Output the (X, Y) coordinate of the center of the cell containing the given text.  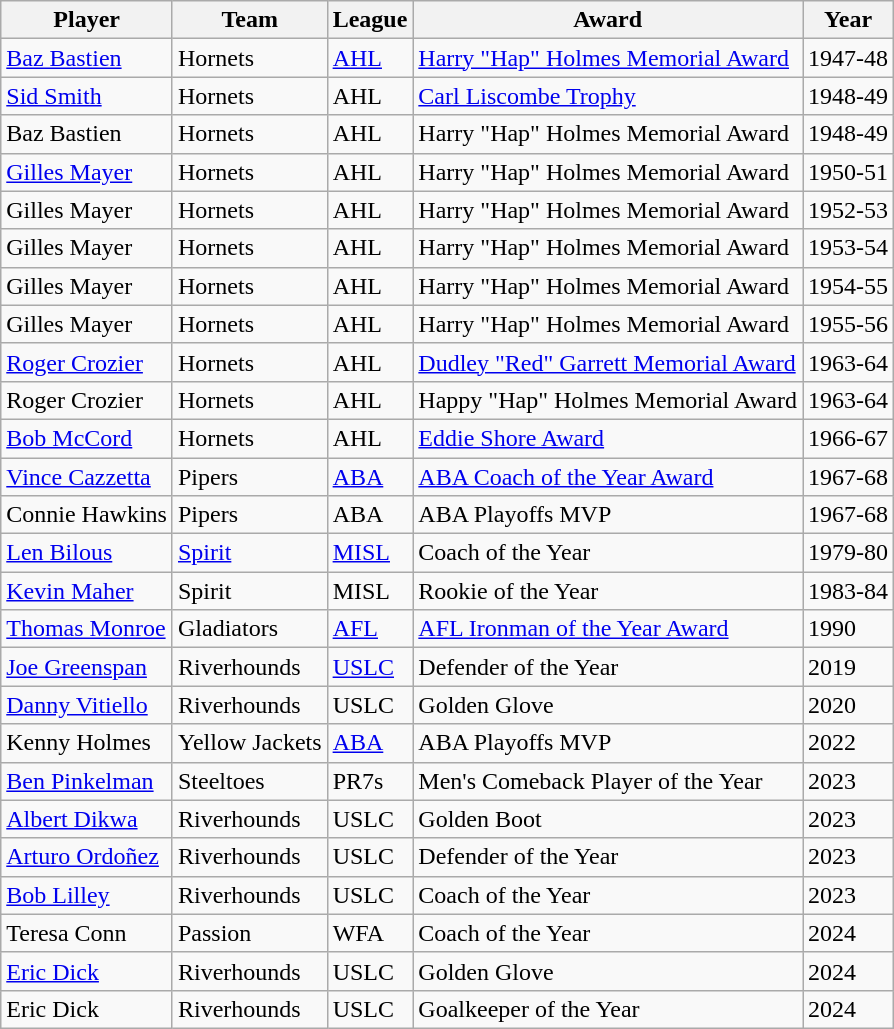
Sid Smith (87, 96)
1983-84 (848, 591)
Bob McCord (87, 438)
Kenny Holmes (87, 743)
Bob Lilley (87, 895)
Len Bilous (87, 553)
Danny Vitiello (87, 705)
AFL Ironman of the Year Award (608, 629)
Dudley "Red" Garrett Memorial Award (608, 362)
ABA Coach of the Year Award (608, 477)
Rookie of the Year (608, 591)
Joe Greenspan (87, 667)
Connie Hawkins (87, 515)
League (370, 20)
Vince Cazzetta (87, 477)
Steeltoes (250, 781)
1955-56 (848, 324)
Award (608, 20)
1952-53 (848, 210)
Carl Liscombe Trophy (608, 96)
1966-67 (848, 438)
1947-48 (848, 58)
Teresa Conn (87, 933)
1990 (848, 629)
2019 (848, 667)
Gladiators (250, 629)
2022 (848, 743)
1953-54 (848, 248)
Passion (250, 933)
Ben Pinkelman (87, 781)
Thomas Monroe (87, 629)
1979-80 (848, 553)
Arturo Ordoñez (87, 857)
Goalkeeper of the Year (608, 1009)
Eddie Shore Award (608, 438)
Team (250, 20)
2020 (848, 705)
1954-55 (848, 286)
PR7s (370, 781)
Kevin Maher (87, 591)
Yellow Jackets (250, 743)
1950-51 (848, 172)
Albert Dikwa (87, 819)
Happy "Hap" Holmes Memorial Award (608, 400)
AFL (370, 629)
WFA (370, 933)
Golden Boot (608, 819)
Player (87, 20)
Year (848, 20)
Men's Comeback Player of the Year (608, 781)
